Determine the [x, y] coordinate at the center of the cell enclosing the given text.  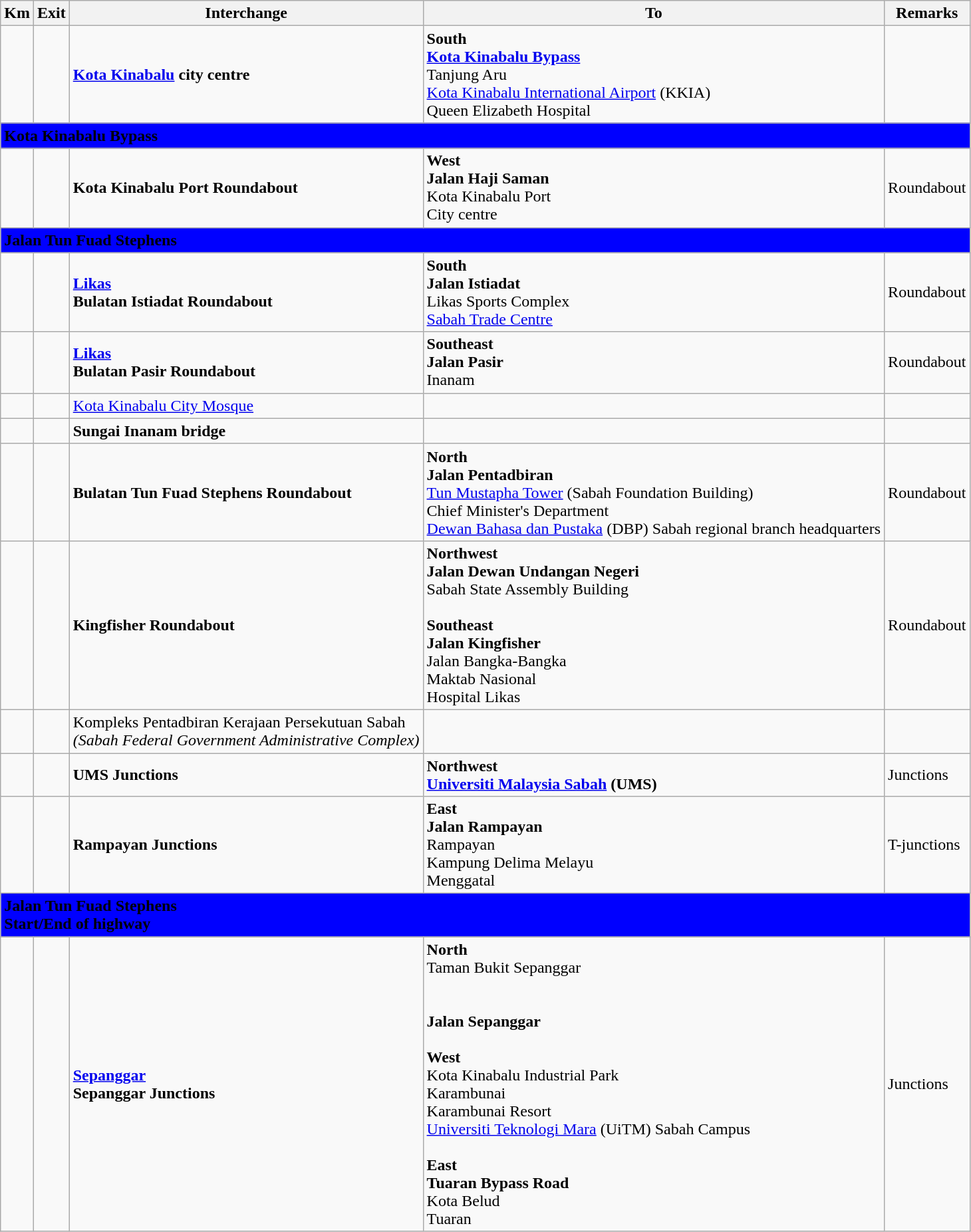
Interchange [246, 13]
SouthKota Kinabalu BypassTanjung AruKota Kinabalu International Airport (KKIA) Queen Elizabeth Hospital [654, 74]
WestJalan Haji SamanKota Kinabalu Port City centre [654, 187]
LikasBulatan Pasir Roundabout [246, 362]
Bulatan Tun Fuad Stephens Roundabout [246, 492]
Kingfisher Roundabout [246, 625]
Exit [51, 13]
Rampayan Junctions [246, 845]
To [654, 13]
Kota Kinabalu City Mosque [246, 406]
Jalan Tun Fuad Stephens [485, 240]
T-junctions [927, 845]
Kompleks Pentadbiran Kerajaan Persekutuan Sabah(Sabah Federal Government Administrative Complex) [246, 731]
Kota Kinabalu Port Roundabout [246, 187]
EastJalan RampayanRampayanKampung Delima MelayuMenggatal [654, 845]
LikasBulatan Istiadat Roundabout [246, 293]
SepanggarSepanggar Junctions [246, 1084]
NorthwestJalan Dewan Undangan NegeriSabah State Assembly BuildingSoutheastJalan KingfisherJalan Bangka-BangkaMaktab NasionalHospital Likas [654, 625]
NorthwestUniversiti Malaysia Sabah (UMS) [654, 774]
Kota Kinabalu Bypass [485, 136]
Remarks [927, 13]
SoutheastJalan PasirInanam [654, 362]
Km [17, 13]
UMS Junctions [246, 774]
SouthJalan IstiadatLikas Sports ComplexSabah Trade Centre [654, 293]
Sungai Inanam bridge [246, 431]
Kota Kinabalu city centre [246, 74]
Jalan Tun Fuad StephensStart/End of highway [485, 915]
